Scan for the cell matching the given text and deliver its (x, y) coordinate at center. 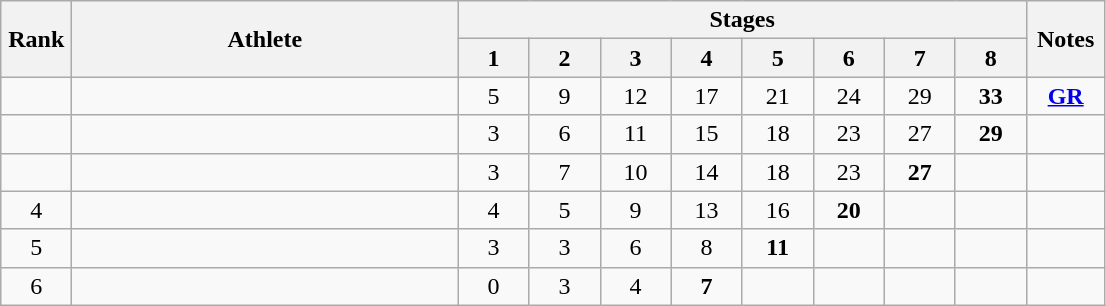
Rank (36, 39)
1 (494, 58)
24 (848, 96)
14 (706, 172)
20 (848, 210)
0 (494, 286)
13 (706, 210)
12 (636, 96)
16 (778, 210)
GR (1066, 96)
Notes (1066, 39)
Stages (742, 20)
10 (636, 172)
15 (706, 134)
2 (564, 58)
Athlete (265, 39)
21 (778, 96)
33 (990, 96)
17 (706, 96)
